Return the (X, Y) coordinate for the center point of the cell that contains the specified text.  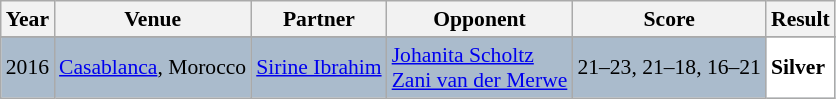
Venue (152, 19)
Year (28, 19)
Silver (800, 68)
21–23, 21–18, 16–21 (669, 68)
Casablanca, Morocco (152, 68)
2016 (28, 68)
Result (800, 19)
Opponent (480, 19)
Partner (318, 19)
Score (669, 19)
Johanita Scholtz Zani van der Merwe (480, 68)
Sirine Ibrahim (318, 68)
